Search for the cell housing the specified text and yield its (X, Y) center coordinate. 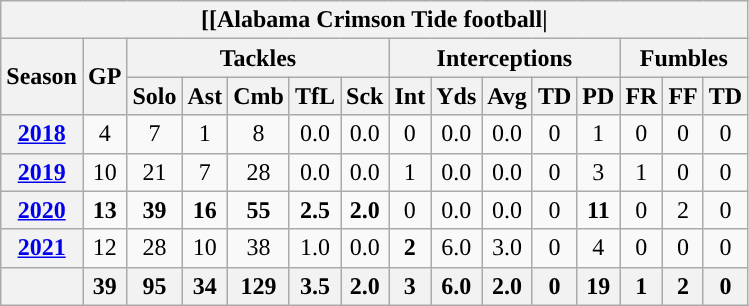
Sck (364, 96)
Int (410, 96)
[[Alabama Crimson Tide football| (374, 20)
11 (598, 210)
Yds (456, 96)
34 (205, 286)
PD (598, 96)
8 (259, 134)
2020 (42, 210)
Cmb (259, 96)
Fumbles (684, 58)
Avg (508, 96)
95 (154, 286)
12 (104, 248)
16 (205, 210)
19 (598, 286)
38 (259, 248)
2021 (42, 248)
GP (104, 77)
FR (642, 96)
Solo (154, 96)
55 (259, 210)
13 (104, 210)
2.5 (314, 210)
2018 (42, 134)
Ast (205, 96)
FF (683, 96)
Interceptions (504, 58)
2019 (42, 172)
Season (42, 77)
3.5 (314, 286)
1.0 (314, 248)
TfL (314, 96)
21 (154, 172)
129 (259, 286)
Tackles (258, 58)
3.0 (508, 248)
